Return [x, y] of the center of cell containing provided text 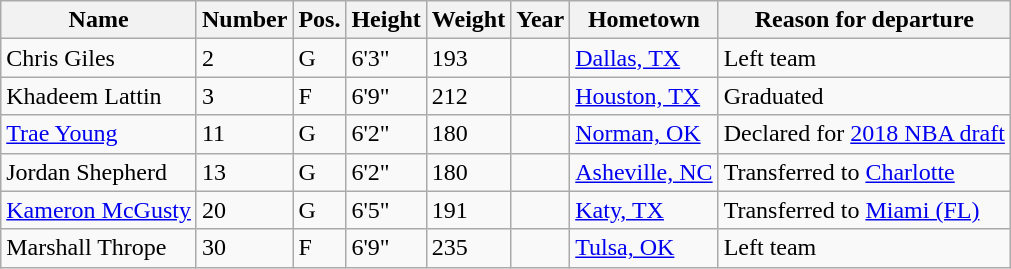
212 [468, 96]
Norman, OK [644, 134]
Jordan Shepherd [99, 172]
Dallas, TX [644, 58]
Chris Giles [99, 58]
193 [468, 58]
Tulsa, OK [644, 248]
Graduated [864, 96]
Transferred to Charlotte [864, 172]
Number [244, 20]
Hometown [644, 20]
Katy, TX [644, 210]
30 [244, 248]
11 [244, 134]
Khadeem Lattin [99, 96]
Kameron McGusty [99, 210]
20 [244, 210]
Weight [468, 20]
Pos. [320, 20]
191 [468, 210]
Year [540, 20]
13 [244, 172]
Transferred to Miami (FL) [864, 210]
235 [468, 248]
6'3" [386, 58]
Name [99, 20]
Asheville, NC [644, 172]
3 [244, 96]
Houston, TX [644, 96]
Trae Young [99, 134]
Marshall Thrope [99, 248]
2 [244, 58]
Declared for 2018 NBA draft [864, 134]
6'5" [386, 210]
Reason for departure [864, 20]
Height [386, 20]
